Return [X, Y] of the center of cell containing provided text 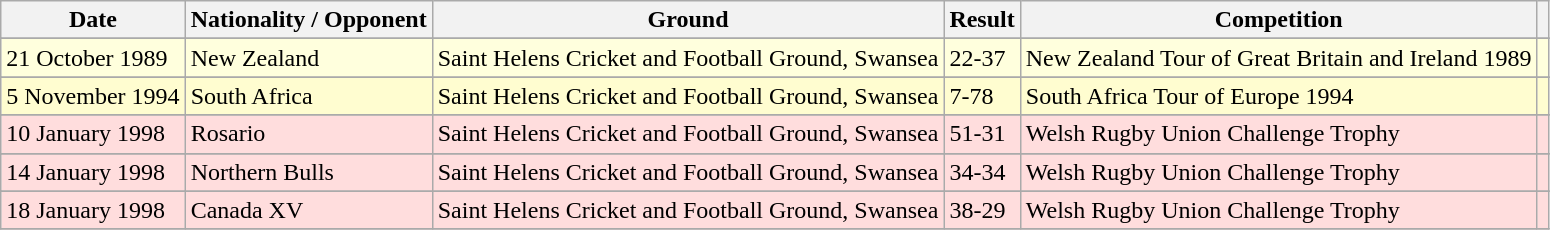
South Africa [308, 96]
10 January 1998 [93, 134]
38-29 [982, 210]
18 January 1998 [93, 210]
34-34 [982, 172]
Result [982, 20]
Nationality / Opponent [308, 20]
21 October 1989 [93, 58]
Northern Bulls [308, 172]
South Africa Tour of Europe 1994 [1278, 96]
22-37 [982, 58]
Date [93, 20]
5 November 1994 [93, 96]
Canada XV [308, 210]
Competition [1278, 20]
51-31 [982, 134]
New Zealand [308, 58]
Rosario [308, 134]
New Zealand Tour of Great Britain and Ireland 1989 [1278, 58]
Ground [688, 20]
14 January 1998 [93, 172]
7-78 [982, 96]
